Locate the cell with the specified text and output its (x, y) center coordinate. 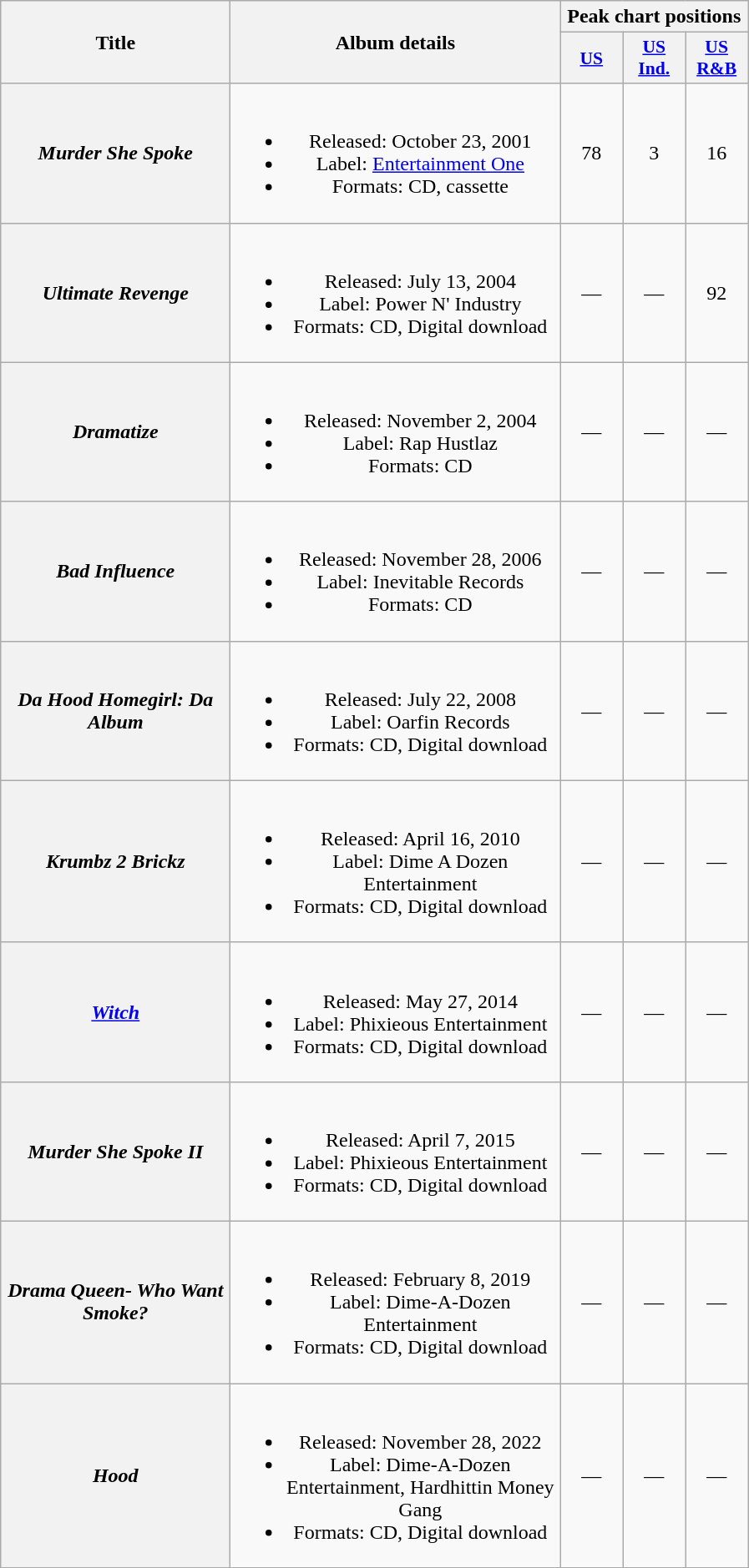
Released: November 2, 2004Label: Rap HustlazFormats: CD (396, 432)
Witch (115, 1011)
Peak chart positions (655, 17)
Drama Queen- Who Want Smoke? (115, 1302)
Released: May 27, 2014Label: Phixieous EntertainmentFormats: CD, Digital download (396, 1011)
Released: October 23, 2001Label: Entertainment OneFormats: CD, cassette (396, 154)
Murder She Spoke II (115, 1152)
Album details (396, 42)
Bad Influence (115, 571)
US (591, 58)
78 (591, 154)
Released: November 28, 2022Label: Dime-A-Dozen Entertainment, Hardhittin Money GangFormats: CD, Digital download (396, 1475)
Murder She Spoke (115, 154)
Released: July 22, 2008Label: Oarfin RecordsFormats: CD, Digital download (396, 711)
92 (716, 292)
Dramatize (115, 432)
Title (115, 42)
3 (655, 154)
Released: April 7, 2015Label: Phixieous EntertainmentFormats: CD, Digital download (396, 1152)
USInd. (655, 58)
Released: November 28, 2006Label: Inevitable RecordsFormats: CD (396, 571)
16 (716, 154)
Released: April 16, 2010Label: Dime A Dozen EntertainmentFormats: CD, Digital download (396, 861)
Released: July 13, 2004Label: Power N' IndustryFormats: CD, Digital download (396, 292)
Ultimate Revenge (115, 292)
USR&B (716, 58)
Da Hood Homegirl: Da Album (115, 711)
Krumbz 2 Brickz (115, 861)
Released: February 8, 2019Label: Dime-A-Dozen EntertainmentFormats: CD, Digital download (396, 1302)
Hood (115, 1475)
